Output the (x, y) coordinate of the center of the cell containing the given text.  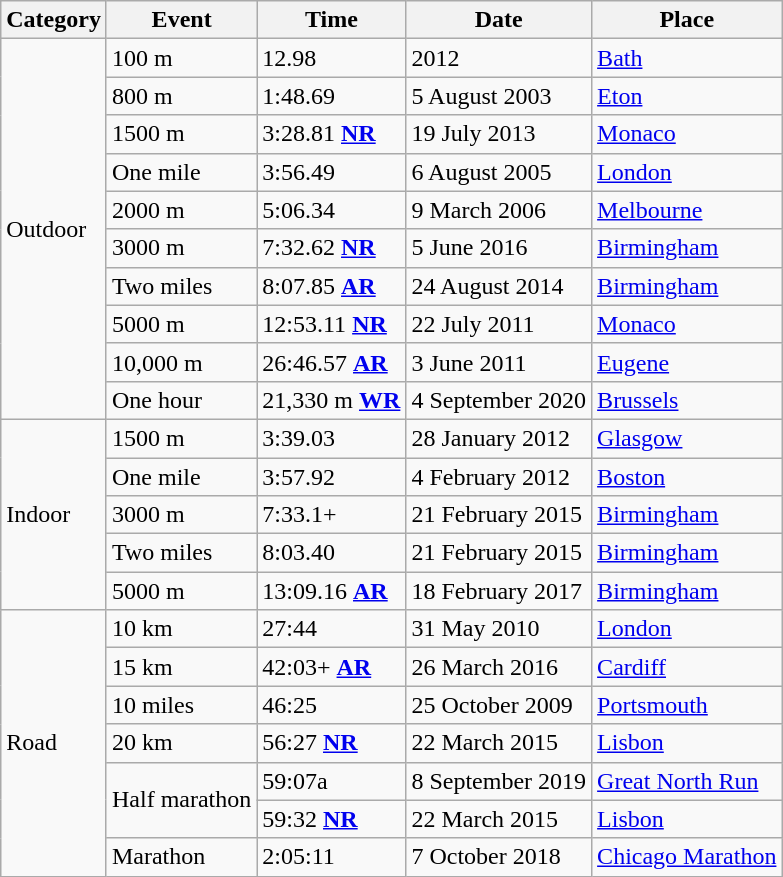
18 February 2017 (499, 591)
Indoor (54, 514)
4 February 2012 (499, 477)
Melbourne (687, 210)
3:39.03 (332, 438)
3:56.49 (332, 172)
5 June 2016 (499, 248)
27:44 (332, 629)
5:06.34 (332, 210)
26:46.57 AR (332, 362)
8 September 2019 (499, 781)
19 July 2013 (499, 134)
12.98 (332, 58)
25 October 2009 (499, 705)
7:33.1+ (332, 515)
4 September 2020 (499, 400)
26 March 2016 (499, 667)
2:05:11 (332, 857)
7:32.62 NR (332, 248)
59:07a (332, 781)
31 May 2010 (499, 629)
8:03.40 (332, 553)
Boston (687, 477)
Outdoor (54, 230)
Category (54, 20)
59:32 NR (332, 819)
10 miles (181, 705)
Cardiff (687, 667)
Eugene (687, 362)
56:27 NR (332, 743)
Bath (687, 58)
1:48.69 (332, 96)
Event (181, 20)
7 October 2018 (499, 857)
Time (332, 20)
Half marathon (181, 800)
10 km (181, 629)
24 August 2014 (499, 286)
Chicago Marathon (687, 857)
46:25 (332, 705)
Glasgow (687, 438)
15 km (181, 667)
800 m (181, 96)
Portsmouth (687, 705)
10,000 m (181, 362)
12:53.11 NR (332, 324)
9 March 2006 (499, 210)
5 August 2003 (499, 96)
3:57.92 (332, 477)
Road (54, 743)
One hour (181, 400)
Place (687, 20)
42:03+ AR (332, 667)
2000 m (181, 210)
Great North Run (687, 781)
8:07.85 AR (332, 286)
Eton (687, 96)
Marathon (181, 857)
6 August 2005 (499, 172)
3:28.81 NR (332, 134)
Brussels (687, 400)
3 June 2011 (499, 362)
100 m (181, 58)
Date (499, 20)
13:09.16 AR (332, 591)
22 July 2011 (499, 324)
20 km (181, 743)
28 January 2012 (499, 438)
21,330 m WR (332, 400)
2012 (499, 58)
